From the cell containing the given text, extract its center point as [x, y] coordinate. 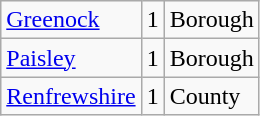
Paisley [71, 58]
Greenock [71, 20]
Renfrewshire [71, 96]
County [212, 96]
